Return [X, Y] of the center of cell containing provided text 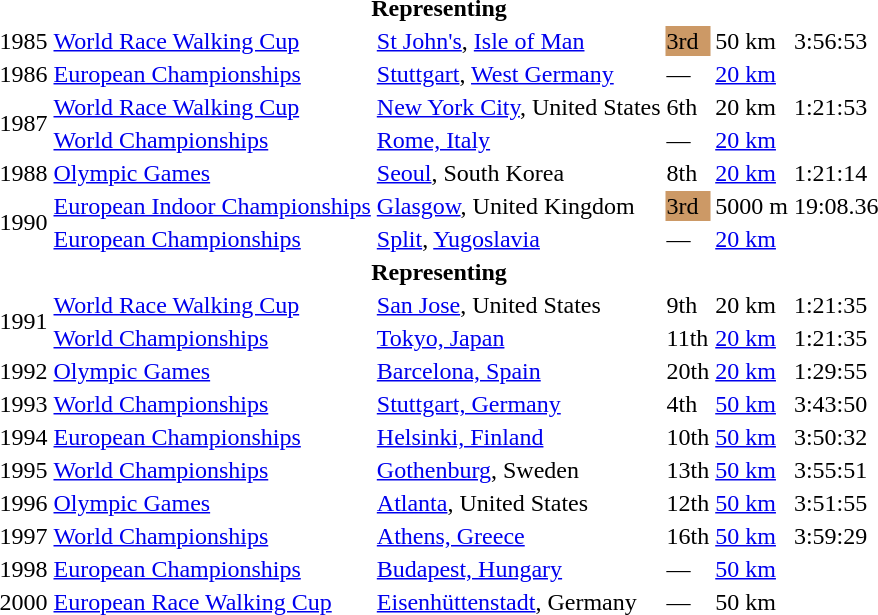
11th [688, 338]
12th [688, 503]
20th [688, 371]
European Indoor Championships [212, 206]
Tokyo, Japan [518, 338]
16th [688, 536]
Gothenburg, Sweden [518, 470]
10th [688, 437]
Glasgow, United Kingdom [518, 206]
Athens, Greece [518, 536]
13th [688, 470]
St John's, Isle of Man [518, 41]
9th [688, 305]
Split, Yugoslavia [518, 239]
Atlanta, United States [518, 503]
Budapest, Hungary [518, 569]
Helsinki, Finland [518, 437]
Barcelona, Spain [518, 371]
8th [688, 173]
San Jose, United States [518, 305]
6th [688, 107]
Seoul, South Korea [518, 173]
Stuttgart, Germany [518, 404]
New York City, United States [518, 107]
5000 m [752, 206]
Stuttgart, West Germany [518, 74]
Rome, Italy [518, 140]
4th [688, 404]
